Extract the [x, y] coordinate from the center of the cell holding the provided text.  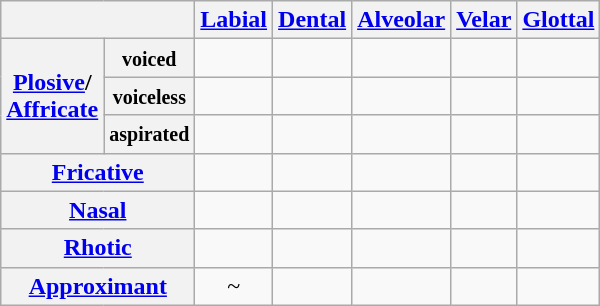
Glottal [558, 20]
voiced [150, 58]
Alveolar [402, 20]
Fricative [98, 172]
Nasal [98, 210]
Plosive/Affricate [52, 96]
Dental [312, 20]
aspirated [150, 134]
Rhotic [98, 248]
Labial [234, 20]
Approximant [98, 286]
Velar [484, 20]
voiceless [150, 96]
~ [234, 286]
